Pinpoint the cell where the given text exists, returning its [x, y] midpoint coordinate. 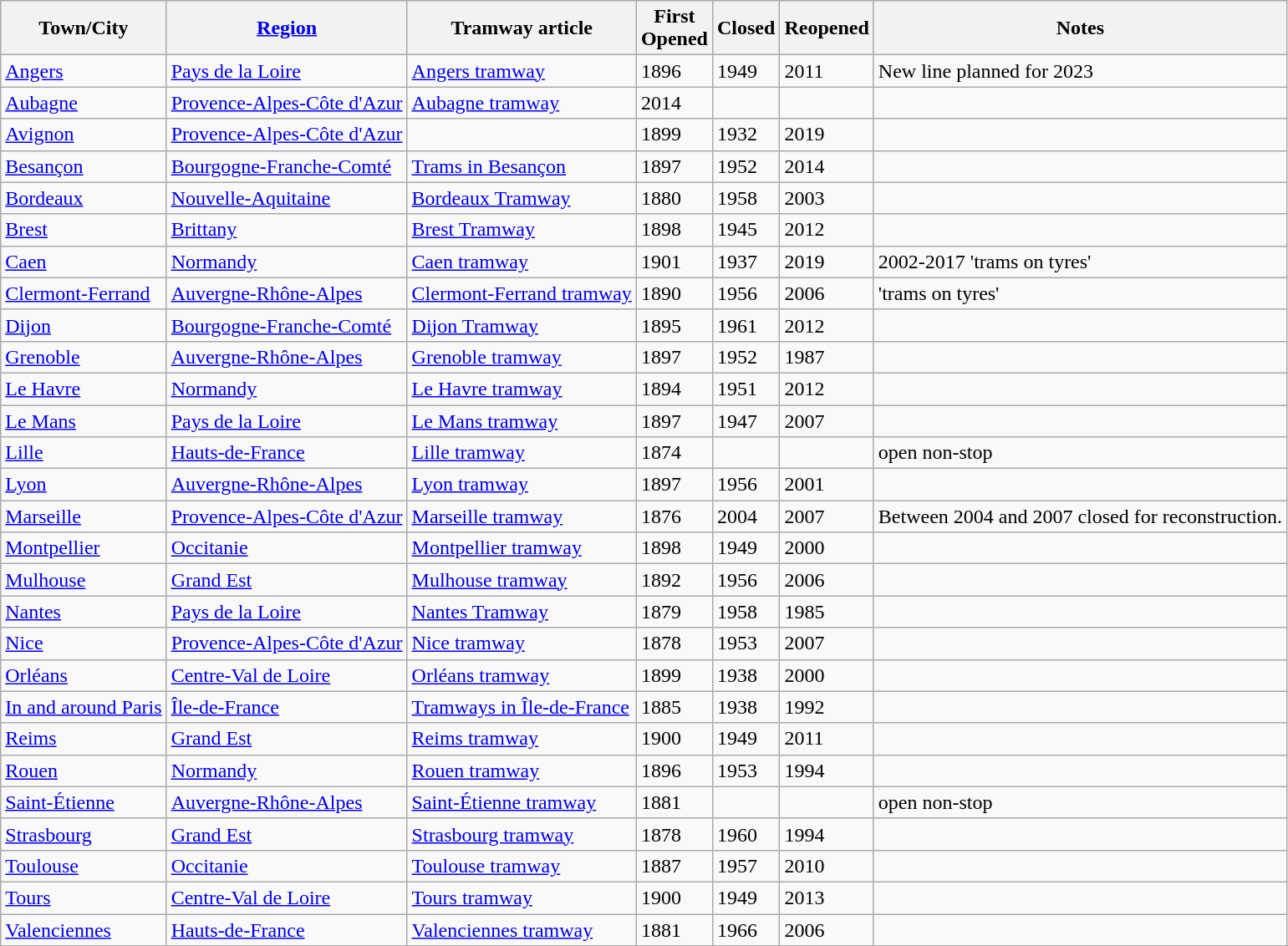
Tramway article [522, 28]
Nice [84, 643]
Reims [84, 739]
Montpellier [84, 548]
Valenciennes [84, 930]
Saint-Étienne tramway [522, 802]
Orléans [84, 675]
Clermont-Ferrand [84, 293]
Trams in Besançon [522, 166]
1985 [827, 612]
Tours [84, 898]
1885 [674, 707]
1890 [674, 293]
2013 [827, 898]
Reopened [827, 28]
Lyon [84, 485]
Nantes [84, 612]
Île-de-France [287, 707]
Besançon [84, 166]
Strasbourg tramway [522, 834]
Lille tramway [522, 453]
Brittany [287, 230]
1892 [674, 580]
Bordeaux [84, 198]
2003 [827, 198]
1945 [746, 230]
Tours tramway [522, 898]
Lyon tramway [522, 485]
Rouen tramway [522, 771]
Nouvelle-Aquitaine [287, 198]
FirstOpened [674, 28]
1887 [674, 866]
Notes [1080, 28]
Closed [746, 28]
Toulouse tramway [522, 866]
1987 [827, 357]
1876 [674, 516]
Le Mans tramway [522, 420]
1961 [746, 325]
In and around Paris [84, 707]
Nice tramway [522, 643]
Dijon Tramway [522, 325]
1874 [674, 453]
Town/City [84, 28]
1947 [746, 420]
1894 [674, 389]
1879 [674, 612]
Lille [84, 453]
Dijon [84, 325]
1951 [746, 389]
1880 [674, 198]
Toulouse [84, 866]
2004 [746, 516]
Brest [84, 230]
1932 [746, 135]
Le Havre tramway [522, 389]
New line planned for 2023 [1080, 71]
1895 [674, 325]
1937 [746, 262]
Montpellier tramway [522, 548]
Brest Tramway [522, 230]
1901 [674, 262]
Avignon [84, 135]
2002-2017 'trams on tyres' [1080, 262]
Marseille [84, 516]
Nantes Tramway [522, 612]
1966 [746, 930]
Le Havre [84, 389]
Valenciennes tramway [522, 930]
Aubagne [84, 103]
Mulhouse [84, 580]
Orléans tramway [522, 675]
Aubagne tramway [522, 103]
Bordeaux Tramway [522, 198]
Le Mans [84, 420]
Caen tramway [522, 262]
Saint-Étienne [84, 802]
1992 [827, 707]
1960 [746, 834]
Strasbourg [84, 834]
Between 2004 and 2007 closed for reconstruction. [1080, 516]
Angers [84, 71]
Tramways in Île-de-France [522, 707]
Caen [84, 262]
Region [287, 28]
Angers tramway [522, 71]
Marseille tramway [522, 516]
2010 [827, 866]
Grenoble [84, 357]
Mulhouse tramway [522, 580]
'trams on tyres' [1080, 293]
1957 [746, 866]
Grenoble tramway [522, 357]
Reims tramway [522, 739]
Rouen [84, 771]
Clermont-Ferrand tramway [522, 293]
2001 [827, 485]
